Output the (x, y) coordinate of the center of the cell containing the given text.  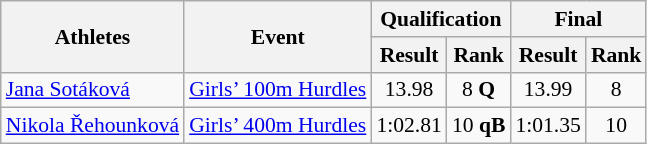
Nikola Řehounková (92, 126)
Athletes (92, 36)
1:01.35 (548, 126)
Girls’ 400m Hurdles (278, 126)
8 Q (479, 90)
Girls’ 100m Hurdles (278, 90)
10 (616, 126)
8 (616, 90)
Jana Sotáková (92, 90)
13.98 (408, 90)
10 qB (479, 126)
1:02.81 (408, 126)
Final (578, 19)
Event (278, 36)
13.99 (548, 90)
Qualification (440, 19)
